Capture the cell that displays the provided text and extract its [x, y] central coordinate. 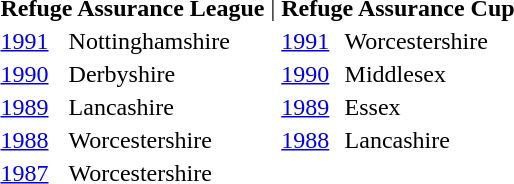
1989 [310, 107]
1990 [310, 74]
Worcestershire [172, 140]
Lancashire [172, 107]
1991 [310, 41]
1988 [310, 140]
Nottinghamshire [172, 41]
Derbyshire [172, 74]
